Extract the (X, Y) coordinate from the center of the cell holding the provided text.  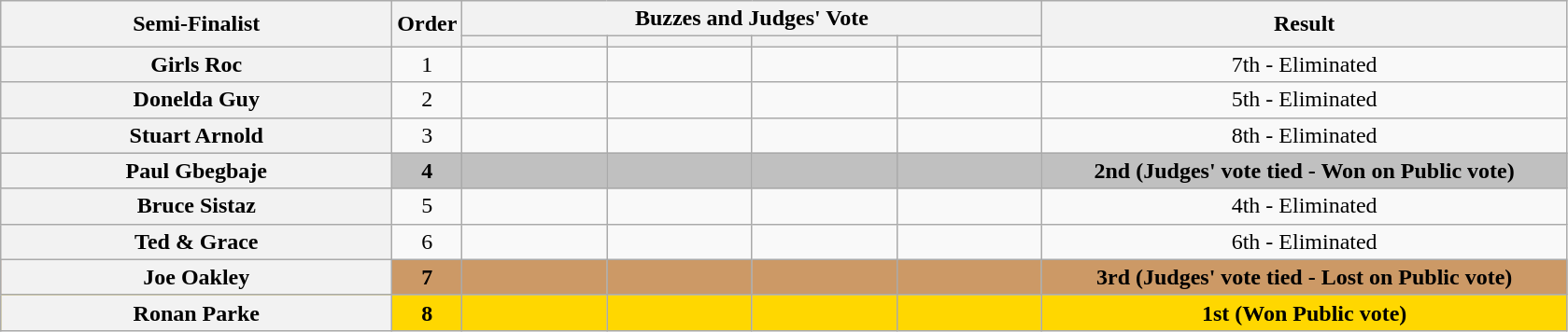
7th - Eliminated (1304, 64)
Donelda Guy (196, 100)
Result (1304, 24)
Bruce Sistaz (196, 206)
3 (428, 135)
Semi-Finalist (196, 24)
Buzzes and Judges' Vote (752, 19)
1st (Won Public vote) (1304, 312)
5 (428, 206)
2nd (Judges' vote tied - Won on Public vote) (1304, 171)
5th - Eliminated (1304, 100)
4th - Eliminated (1304, 206)
1 (428, 64)
8th - Eliminated (1304, 135)
4 (428, 171)
7 (428, 277)
6 (428, 242)
Stuart Arnold (196, 135)
Ted & Grace (196, 242)
3rd (Judges' vote tied - Lost on Public vote) (1304, 277)
Paul Gbegbaje (196, 171)
8 (428, 312)
Ronan Parke (196, 312)
Joe Oakley (196, 277)
Girls Roc (196, 64)
2 (428, 100)
Order (428, 24)
6th - Eliminated (1304, 242)
